Return the (X, Y) coordinate for the center point of the cell that contains the specified text.  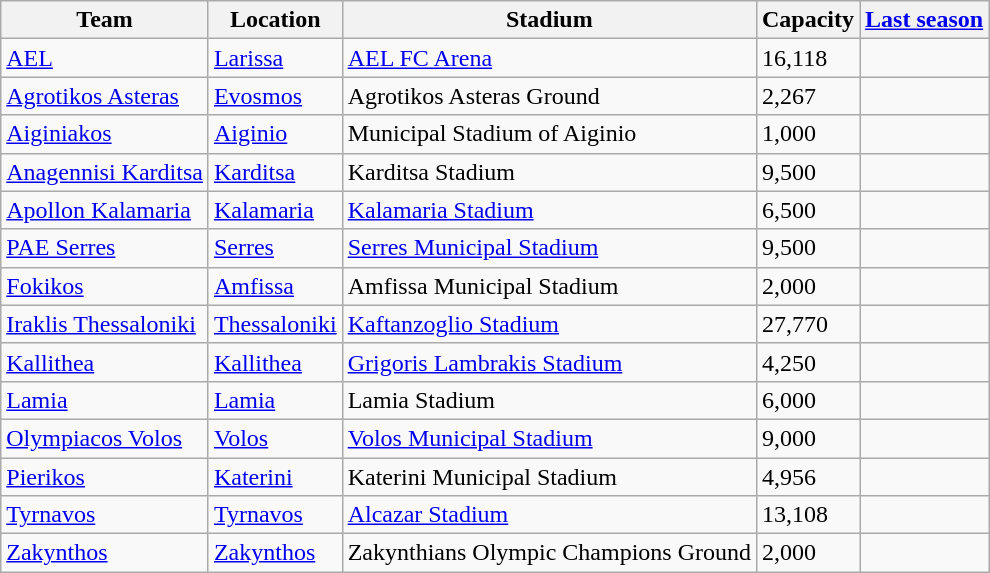
Aiginiakos (105, 134)
Kalamaria Stadium (549, 210)
Pierikos (105, 477)
Evosmos (275, 96)
Grigoris Lambrakis Stadium (549, 362)
9,000 (808, 438)
Alcazar Stadium (549, 515)
Karditsa (275, 172)
Last season (924, 20)
Fokikos (105, 286)
4,956 (808, 477)
Karditsa Stadium (549, 172)
AEL FC Arena (549, 58)
Larissa (275, 58)
Iraklis Thessaloniki (105, 324)
Agrotikos Asteras Ground (549, 96)
Capacity (808, 20)
13,108 (808, 515)
Volos (275, 438)
Amfissa (275, 286)
27,770 (808, 324)
4,250 (808, 362)
Kalamaria (275, 210)
Stadium (549, 20)
Anagennisi Karditsa (105, 172)
6,000 (808, 400)
Team (105, 20)
1,000 (808, 134)
AEL (105, 58)
Agrotikos Asteras (105, 96)
Olympiacos Volos (105, 438)
6,500 (808, 210)
Amfissa Municipal Stadium (549, 286)
Kaftanzoglio Stadium (549, 324)
Serres Municipal Stadium (549, 248)
Katerini (275, 477)
Katerini Municipal Stadium (549, 477)
PAE Serres (105, 248)
Aiginio (275, 134)
Apollon Kalamaria (105, 210)
Thessaloniki (275, 324)
Volos Municipal Stadium (549, 438)
Location (275, 20)
Lamia Stadium (549, 400)
Zakynthians Olympic Champions Ground (549, 553)
Serres (275, 248)
16,118 (808, 58)
2,267 (808, 96)
Municipal Stadium of Aiginio (549, 134)
